Determine the [x, y] coordinate at the center of the cell enclosing the given text.  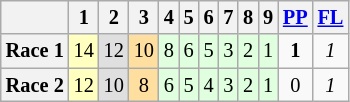
Race 2 [35, 85]
9 [268, 17]
Race 1 [35, 51]
0 [296, 85]
7 [228, 17]
14 [84, 51]
PP [296, 17]
FL [331, 17]
